Pinpoint the cell where the given text exists, returning its (x, y) midpoint coordinate. 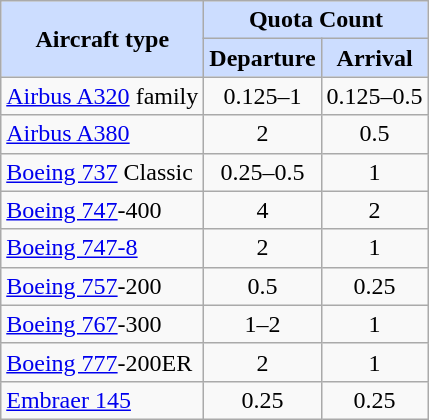
Boeing 747-400 (102, 210)
Arrival (374, 58)
Departure (262, 58)
Aircraft type (102, 39)
Boeing 737 Classic (102, 172)
0.125–1 (262, 96)
0.25–0.5 (262, 172)
Boeing 777-200ER (102, 362)
Boeing 767-300 (102, 324)
Airbus A380 (102, 134)
0.125–0.5 (374, 96)
Quota Count (316, 20)
1–2 (262, 324)
Embraer 145 (102, 400)
4 (262, 210)
Boeing 747-8 (102, 248)
Boeing 757-200 (102, 286)
Airbus A320 family (102, 96)
